Pinpoint the cell where the given text exists, returning its [X, Y] midpoint coordinate. 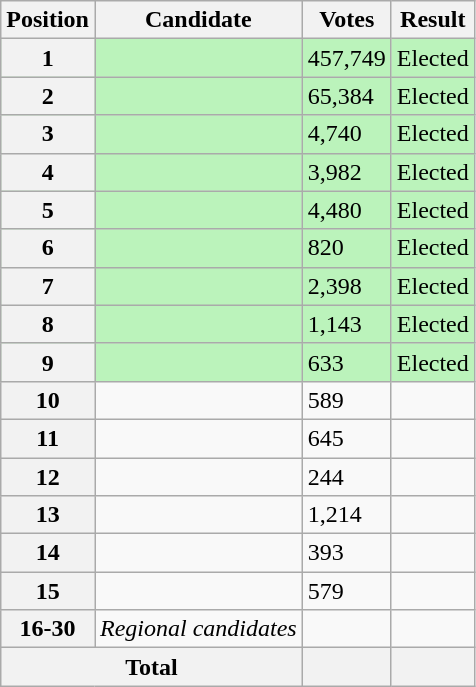
65,384 [346, 96]
393 [346, 553]
1,143 [346, 324]
820 [346, 248]
14 [48, 553]
3,982 [346, 172]
4,740 [346, 134]
589 [346, 400]
4 [48, 172]
8 [48, 324]
244 [346, 477]
10 [48, 400]
2 [48, 96]
Total [152, 667]
5 [48, 210]
1,214 [346, 515]
12 [48, 477]
13 [48, 515]
457,749 [346, 58]
Votes [346, 20]
7 [48, 286]
3 [48, 134]
6 [48, 248]
645 [346, 438]
16-30 [48, 629]
633 [346, 362]
15 [48, 591]
Position [48, 20]
11 [48, 438]
579 [346, 591]
4,480 [346, 210]
Candidate [198, 20]
9 [48, 362]
2,398 [346, 286]
Result [432, 20]
Regional candidates [198, 629]
1 [48, 58]
